Provide the [X, Y] coordinate of the cell's center where the given text is located.  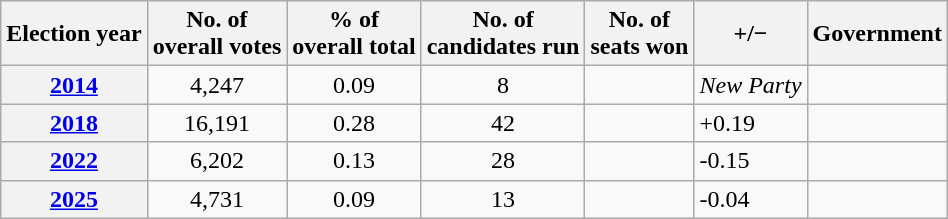
Government [877, 34]
8 [503, 85]
13 [503, 199]
No. ofoverall votes [217, 34]
2018 [74, 123]
Election year [74, 34]
2022 [74, 161]
2025 [74, 199]
0.28 [354, 123]
-0.04 [750, 199]
6,202 [217, 161]
4,247 [217, 85]
+0.19 [750, 123]
4,731 [217, 199]
+/− [750, 34]
2014 [74, 85]
No. ofcandidates run [503, 34]
28 [503, 161]
New Party [750, 85]
42 [503, 123]
No. ofseats won [640, 34]
16,191 [217, 123]
% ofoverall total [354, 34]
-0.15 [750, 161]
0.13 [354, 161]
